Provide the [X, Y] coordinate of the cell's center where the given text is located.  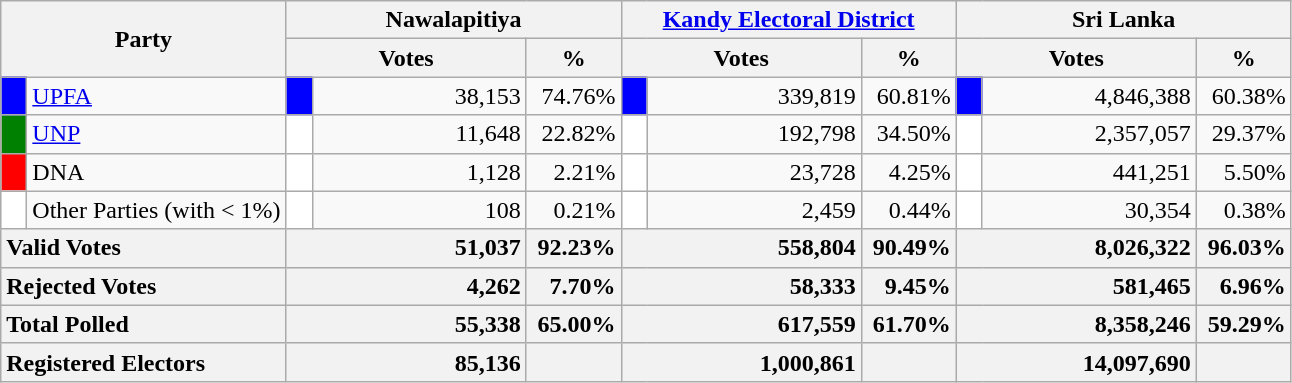
9.45% [908, 286]
108 [419, 210]
74.76% [574, 96]
4,846,388 [1089, 96]
Nawalapitiya [454, 20]
UPFA [156, 96]
617,559 [741, 324]
192,798 [754, 134]
441,251 [1089, 172]
85,136 [406, 362]
6.96% [1244, 286]
38,153 [419, 96]
8,026,322 [1076, 248]
51,037 [406, 248]
34.50% [908, 134]
Rejected Votes [144, 286]
2,357,057 [1089, 134]
1,128 [419, 172]
2.21% [574, 172]
Other Parties (with < 1%) [156, 210]
60.38% [1244, 96]
0.38% [1244, 210]
1,000,861 [741, 362]
90.49% [908, 248]
Registered Electors [144, 362]
4,262 [406, 286]
5.50% [1244, 172]
Valid Votes [144, 248]
22.82% [574, 134]
4.25% [908, 172]
2,459 [754, 210]
11,648 [419, 134]
UNP [156, 134]
60.81% [908, 96]
Party [144, 39]
Sri Lanka [1124, 20]
30,354 [1089, 210]
581,465 [1076, 286]
59.29% [1244, 324]
29.37% [1244, 134]
55,338 [406, 324]
Total Polled [144, 324]
14,097,690 [1076, 362]
0.44% [908, 210]
65.00% [574, 324]
23,728 [754, 172]
0.21% [574, 210]
96.03% [1244, 248]
7.70% [574, 286]
92.23% [574, 248]
61.70% [908, 324]
558,804 [741, 248]
339,819 [754, 96]
Kandy Electoral District [788, 20]
58,333 [741, 286]
DNA [156, 172]
8,358,246 [1076, 324]
